Identify which cell holds the provided text, then report its [x, y] central coordinate. 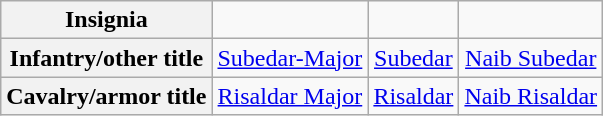
Subedar-Major [290, 58]
Naib Subedar [531, 58]
Infantry/other title [106, 58]
Subedar [414, 58]
Insignia [106, 20]
Risaldar [414, 96]
Risaldar Major [290, 96]
Cavalry/armor title [106, 96]
Naib Risaldar [531, 96]
